Search for the cell housing the specified text and yield its (x, y) center coordinate. 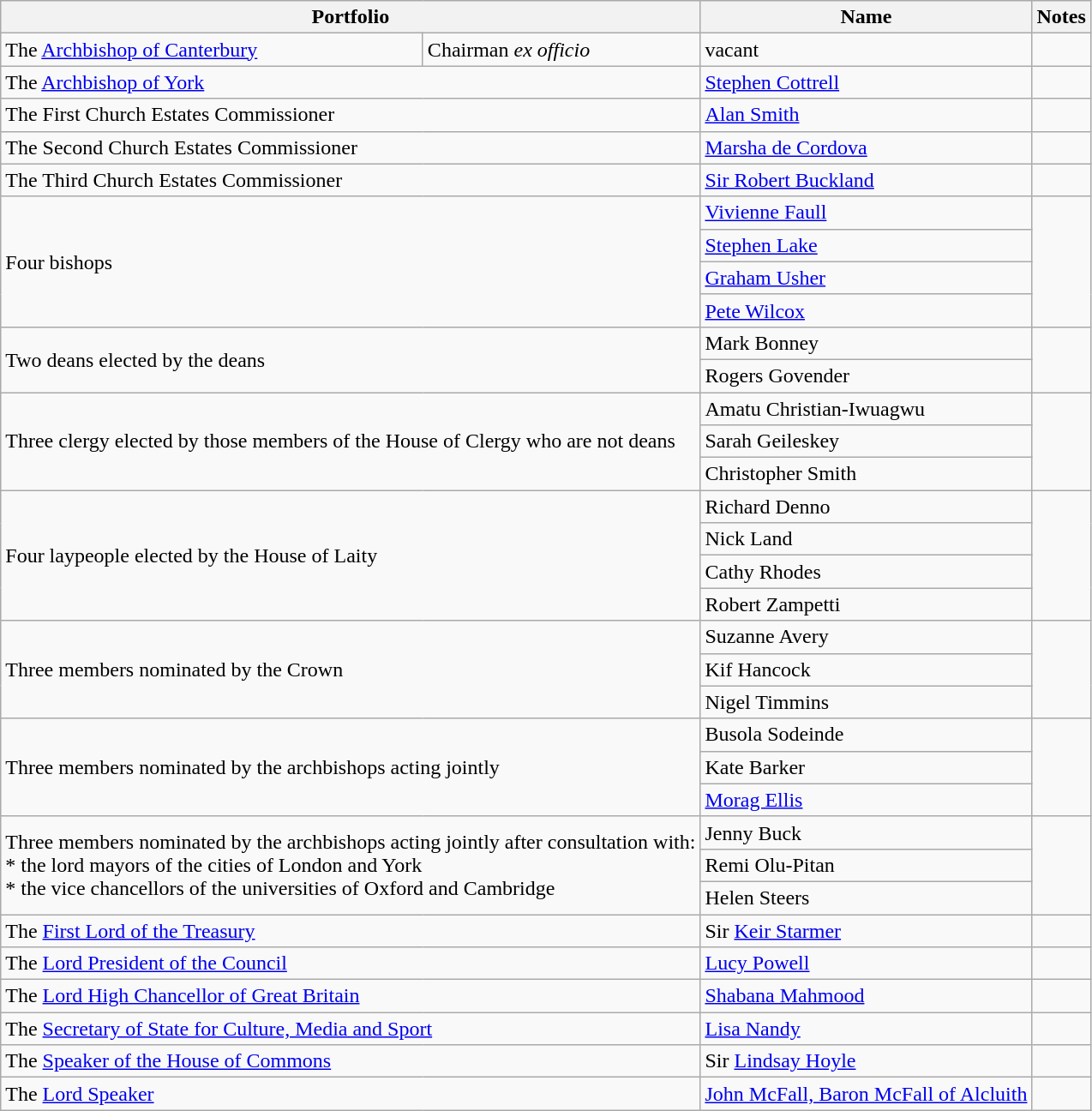
The Lord President of the Council (351, 964)
Kate Barker (866, 767)
The Lord Speaker (351, 1094)
Rogers Govender (866, 375)
vacant (866, 50)
Sir Robert Buckland (866, 180)
The First Church Estates Commissioner (351, 115)
Suzanne Avery (866, 637)
Christopher Smith (866, 474)
Three clergy elected by those members of the House of Clergy who are not deans (351, 441)
The Archbishop of York (351, 82)
Remi Olu-Pitan (866, 865)
Pete Wilcox (866, 310)
Robert Zampetti (866, 604)
Nigel Timmins (866, 702)
The Lord High Chancellor of Great Britain (351, 996)
Notes (1061, 17)
Chairman ex officio (561, 50)
Sir Lindsay Hoyle (866, 1061)
Alan Smith (866, 115)
Name (866, 17)
Sir Keir Starmer (866, 930)
Morag Ellis (866, 800)
Vivienne Faull (866, 213)
Nick Land (866, 539)
Shabana Mahmood (866, 996)
Stephen Lake (866, 245)
Portfolio (351, 17)
Stephen Cottrell (866, 82)
Graham Usher (866, 278)
Kif Hancock (866, 670)
Marsha de Cordova (866, 147)
Four bishops (351, 261)
John McFall, Baron McFall of Alcluith (866, 1094)
Jenny Buck (866, 832)
Richard Denno (866, 507)
Busola Sodeinde (866, 735)
The Secretary of State for Culture, Media and Sport (351, 1029)
Three members nominated by the Crown (351, 670)
Cathy Rhodes (866, 572)
Sarah Geileskey (866, 441)
Mark Bonney (866, 343)
Lucy Powell (866, 964)
Four laypeople elected by the House of Laity (351, 555)
Helen Steers (866, 898)
The Speaker of the House of Commons (351, 1061)
Lisa Nandy (866, 1029)
The Third Church Estates Commissioner (351, 180)
Amatu Christian-Iwuagwu (866, 409)
Two deans elected by the deans (351, 359)
The Archbishop of Canterbury (213, 50)
The First Lord of the Treasury (351, 930)
Three members nominated by the archbishops acting jointly (351, 767)
The Second Church Estates Commissioner (351, 147)
